Locate the cell with the specified text and output its (X, Y) center coordinate. 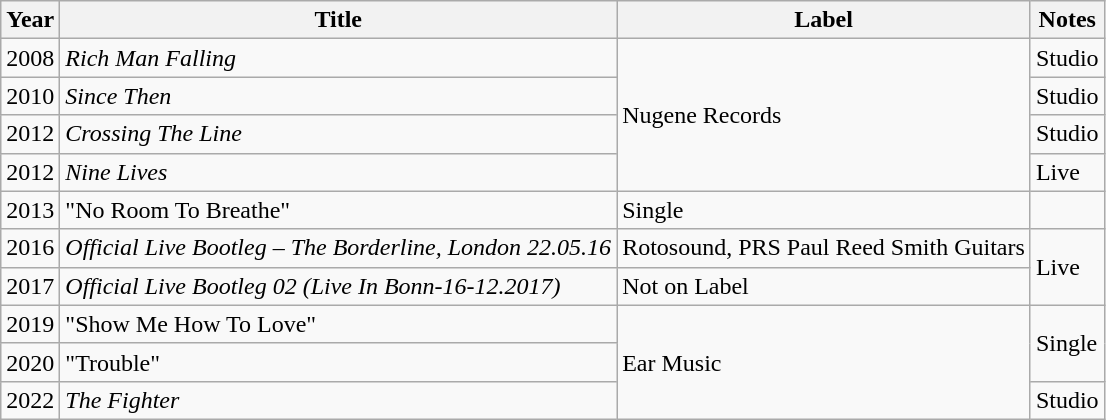
2010 (30, 96)
Not on Label (824, 286)
2022 (30, 400)
2020 (30, 362)
Crossing The Line (338, 134)
Nugene Records (824, 115)
The Fighter (338, 400)
Since Then (338, 96)
2008 (30, 58)
Year (30, 20)
Notes (1067, 20)
Nine Lives (338, 172)
Title (338, 20)
"No Room To Breathe" (338, 210)
Official Live Bootleg – The Borderline, London 22.05.16 (338, 248)
Rich Man Falling (338, 58)
"Trouble" (338, 362)
Rotosound, PRS Paul Reed Smith Guitars (824, 248)
2017 (30, 286)
2019 (30, 324)
Official Live Bootleg 02 (Live In Bonn-16-12.2017) (338, 286)
Label (824, 20)
Ear Music (824, 362)
2016 (30, 248)
2013 (30, 210)
"Show Me How To Love" (338, 324)
